Determine the (X, Y) coordinate at the center of the cell enclosing the given text.  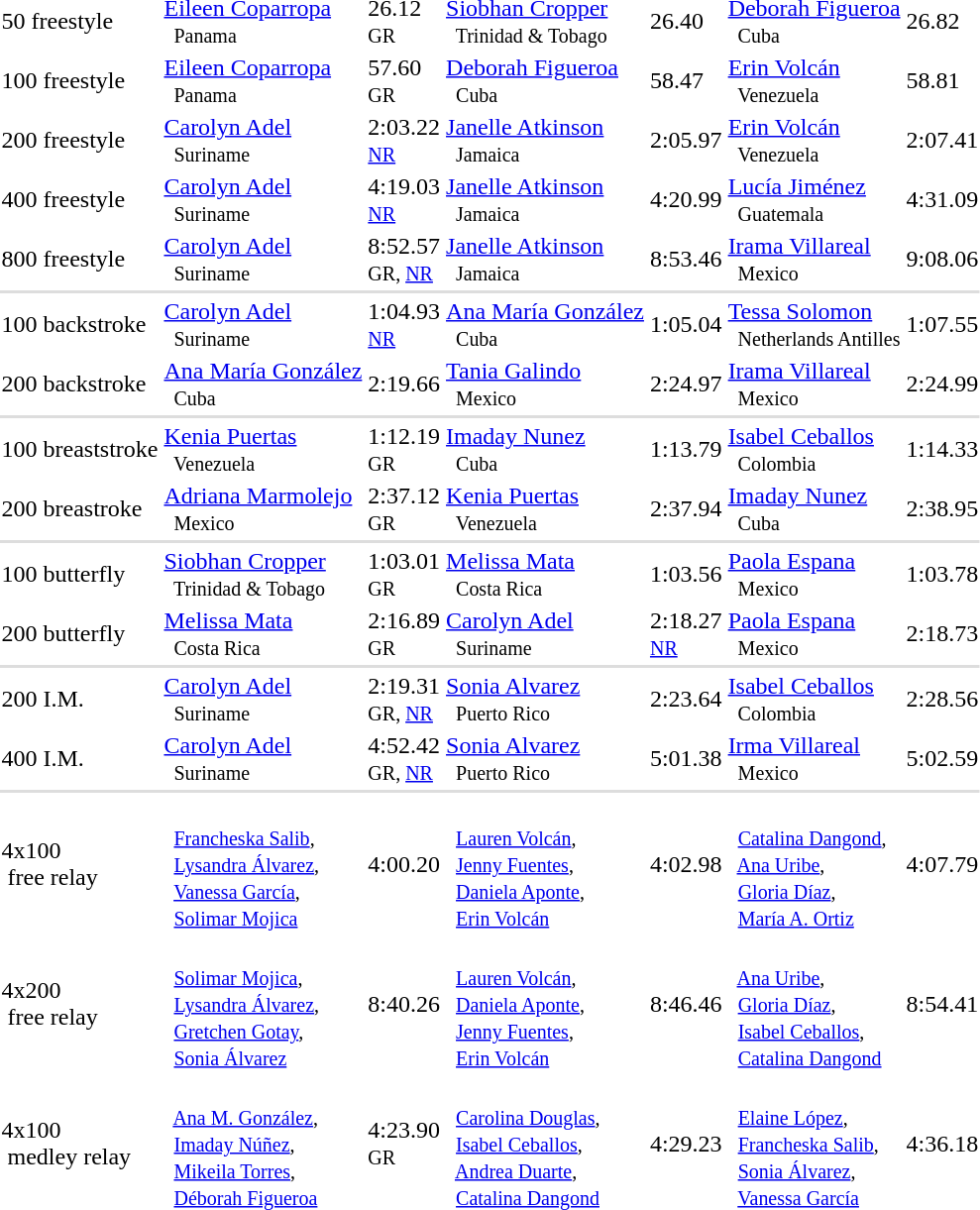
2:18.73 (942, 634)
100 breaststroke (79, 450)
58.81 (942, 81)
8:52.57 GR, NR (404, 260)
100 backstroke (79, 325)
4:20.99 (686, 200)
1:04.93 NR (404, 325)
2:18.27 NR (686, 634)
1:05.04 (686, 325)
Lauren Volcán, Jenny Fuentes, Daniela Aponte, Erin Volcán (545, 864)
400 freestyle (79, 200)
8:40.26 (404, 1004)
2:19.66 (404, 385)
2:37.94 (686, 509)
100 butterfly (79, 575)
1:03.56 (686, 575)
200 I.M. (79, 700)
4x200 free relay (79, 1004)
2:38.95 (942, 509)
Francheska Salib, Lysandra Álvarez, Vanessa García, Solimar Mojica (264, 864)
4:07.79 (942, 864)
4x100 free relay (79, 864)
2:23.64 (686, 700)
1:03.01 GR (404, 575)
200 breastroke (79, 509)
200 butterfly (79, 634)
2:37.12 GR (404, 509)
5:02.59 (942, 759)
Ana Uribe, Gloria Díaz, Isabel Ceballos, Catalina Dangond (815, 1004)
2:05.97 (686, 141)
2:24.99 (942, 385)
Lucía Jiménez Guatemala (815, 200)
2:19.31 GR, NR (404, 700)
200 freestyle (79, 141)
57.60 GR (404, 81)
5:01.38 (686, 759)
Lauren Volcán, Daniela Aponte, Jenny Fuentes, Erin Volcán (545, 1004)
1:03.78 (942, 575)
Eileen Coparropa Panama (264, 81)
Solimar Mojica, Lysandra Álvarez, Gretchen Gotay, Sonia Álvarez (264, 1004)
4:19.03 NR (404, 200)
4:02.98 (686, 864)
2:03.22 NR (404, 141)
8:53.46 (686, 260)
4:31.09 (942, 200)
4:52.42 GR, NR (404, 759)
Deborah Figueroa Cuba (545, 81)
2:24.97 (686, 385)
1:13.79 (686, 450)
100 freestyle (79, 81)
Tania Galindo Mexico (545, 385)
400 I.M. (79, 759)
8:54.41 (942, 1004)
800 freestyle (79, 260)
1:07.55 (942, 325)
Irma Villareal Mexico (815, 759)
Catalina Dangond, Ana Uribe, Gloria Díaz, María A. Ortiz (815, 864)
2:16.89 GR (404, 634)
4:00.20 (404, 864)
2:07.41 (942, 141)
2:28.56 (942, 700)
9:08.06 (942, 260)
1:12.19 GR (404, 450)
200 backstroke (79, 385)
Siobhan Cropper Trinidad & Tobago (264, 575)
8:46.46 (686, 1004)
1:14.33 (942, 450)
Adriana Marmolejo Mexico (264, 509)
58.47 (686, 81)
Tessa Solomon Netherlands Antilles (815, 325)
